Search for the cell housing the specified text and yield its [x, y] center coordinate. 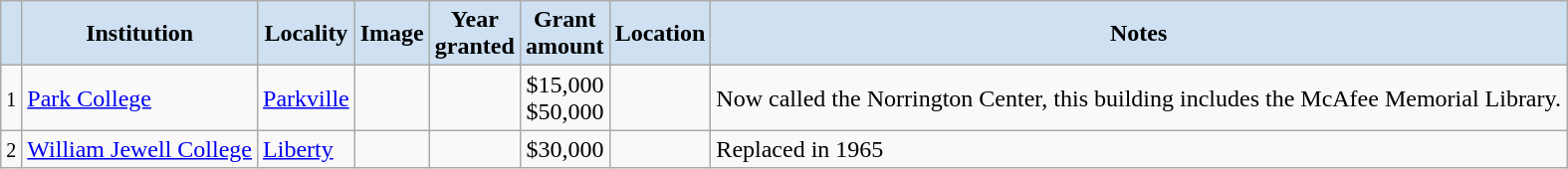
Yeargranted [474, 34]
Location [660, 34]
Locality [307, 34]
Parkville [307, 97]
1 [12, 97]
$30,000 [564, 149]
Park College [139, 97]
Image [392, 34]
Replaced in 1965 [1139, 149]
Now called the Norrington Center, this building includes the McAfee Memorial Library. [1139, 97]
Liberty [307, 149]
Institution [139, 34]
$15,000$50,000 [564, 97]
Notes [1139, 34]
2 [12, 149]
Grantamount [564, 34]
William Jewell College [139, 149]
